Output the [x, y] coordinate of the center of the cell containing the given text.  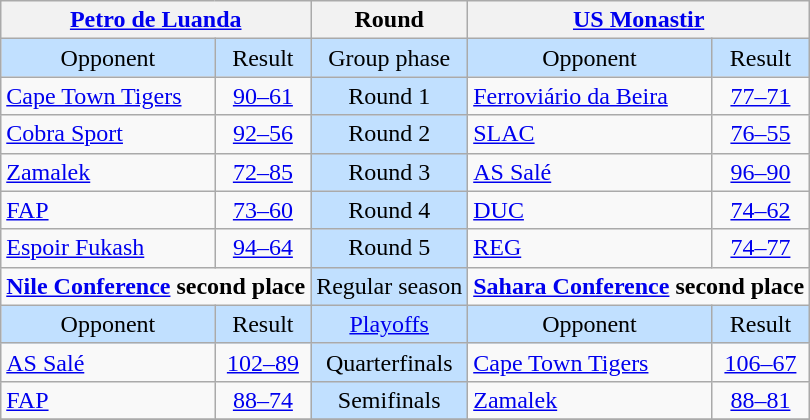
REG [590, 248]
Sahara Conference second place [639, 286]
74–62 [760, 210]
Group phase [390, 58]
Petro de Luanda [156, 20]
Round 3 [390, 172]
Round [390, 20]
Semifinals [390, 400]
90–61 [263, 96]
DUC [590, 210]
106–67 [760, 362]
Espoir Fukash [108, 248]
Quarterfinals [390, 362]
72–85 [263, 172]
Round 1 [390, 96]
Nile Conference second place [156, 286]
Cobra Sport [108, 134]
94–64 [263, 248]
73–60 [263, 210]
Round 5 [390, 248]
Round 2 [390, 134]
92–56 [263, 134]
SLAC [590, 134]
76–55 [760, 134]
96–90 [760, 172]
Playoffs [390, 324]
77–71 [760, 96]
US Monastir [639, 20]
74–77 [760, 248]
Round 4 [390, 210]
102–89 [263, 362]
88–81 [760, 400]
Regular season [390, 286]
88–74 [263, 400]
Ferroviário da Beira [590, 96]
